Find where the given text appears and provide that cell's center as (x, y) coordinate. 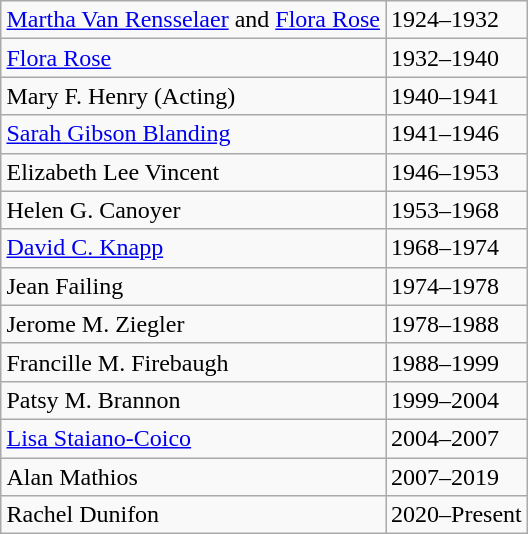
Martha Van Rensselaer and Flora Rose (194, 20)
1974–1978 (457, 286)
Flora Rose (194, 58)
Elizabeth Lee Vincent (194, 172)
Jean Failing (194, 286)
2007–2019 (457, 477)
1978–1988 (457, 324)
1940–1941 (457, 96)
Alan Mathios (194, 477)
1953–1968 (457, 210)
David C. Knapp (194, 248)
Helen G. Canoyer (194, 210)
1932–1940 (457, 58)
2020–Present (457, 515)
1941–1946 (457, 134)
1968–1974 (457, 248)
2004–2007 (457, 438)
Patsy M. Brannon (194, 400)
Francille M. Firebaugh (194, 362)
Sarah Gibson Blanding (194, 134)
1988–1999 (457, 362)
Rachel Dunifon (194, 515)
Jerome M. Ziegler (194, 324)
1924–1932 (457, 20)
Mary F. Henry (Acting) (194, 96)
1999–2004 (457, 400)
1946–1953 (457, 172)
Lisa Staiano-Coico (194, 438)
